Return the (X, Y) coordinate for the center point of the cell that contains the specified text.  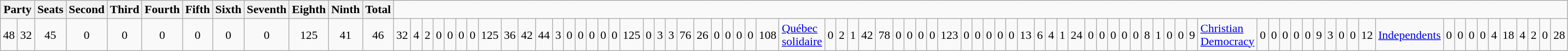
13 (1026, 35)
Fifth (198, 10)
24 (1077, 35)
Fourth (162, 10)
Seats (50, 10)
36 (510, 35)
Party (18, 10)
18 (1508, 35)
Seventh (267, 10)
Québec solidaire (802, 35)
12 (1367, 35)
Total (378, 10)
6 (1040, 35)
Second (86, 10)
8 (1147, 35)
Independents (1410, 35)
26 (703, 35)
44 (544, 35)
Third (125, 10)
78 (885, 35)
48 (9, 35)
45 (50, 35)
Christian Democracy (1227, 35)
108 (767, 35)
123 (949, 35)
76 (685, 35)
Ninth (346, 10)
46 (378, 35)
28 (1559, 35)
41 (346, 35)
Sixth (228, 10)
Eighth (309, 10)
